Detect which cell encompasses the target text, then output its (x, y) center coordinate. 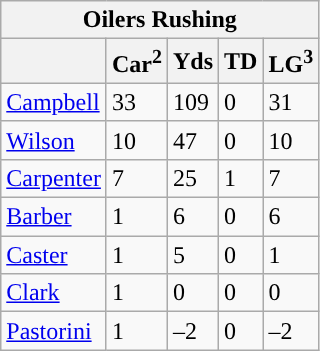
5 (192, 255)
Car2 (136, 62)
Oilers Rushing (160, 20)
33 (136, 102)
LG3 (291, 62)
Barber (54, 217)
31 (291, 102)
Wilson (54, 140)
Clark (54, 293)
TD (241, 62)
Caster (54, 255)
109 (192, 102)
47 (192, 140)
25 (192, 178)
Carpenter (54, 178)
Yds (192, 62)
Pastorini (54, 331)
Campbell (54, 102)
